Return the (x, y) coordinate for the center point of the cell that contains the specified text.  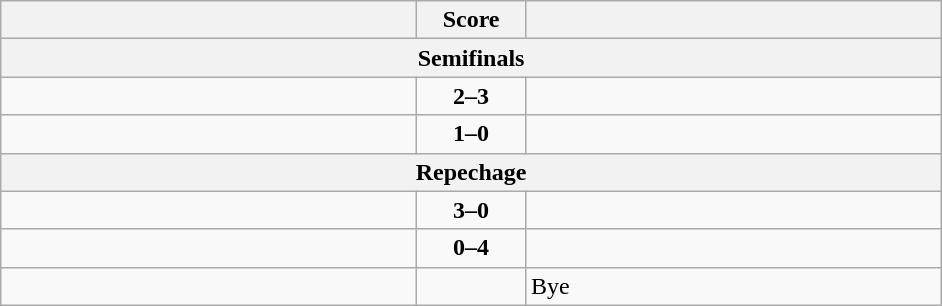
Score (472, 20)
Semifinals (472, 58)
1–0 (472, 134)
2–3 (472, 96)
Bye (733, 286)
3–0 (472, 210)
0–4 (472, 248)
Repechage (472, 172)
